Extract the [X, Y] coordinate from the center of the cell holding the provided text.  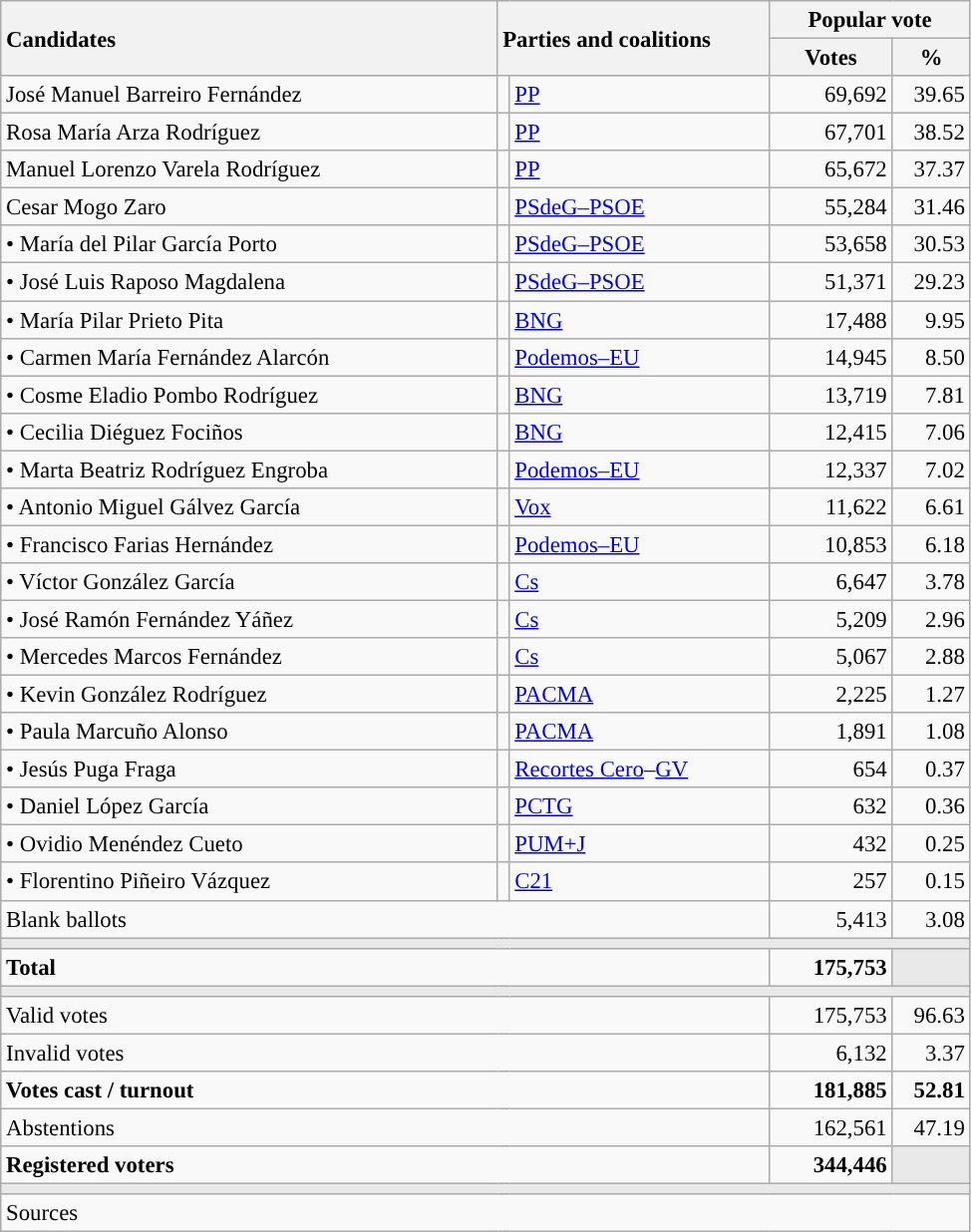
8.50 [931, 357]
654 [831, 770]
181,885 [831, 1090]
Candidates [249, 38]
• María Pilar Prieto Pita [249, 320]
13,719 [831, 395]
37.37 [931, 169]
• Carmen María Fernández Alarcón [249, 357]
2.96 [931, 619]
• Mercedes Marcos Fernández [249, 657]
Votes cast / turnout [385, 1090]
55,284 [831, 207]
9.95 [931, 320]
47.19 [931, 1127]
• Francisco Farias Hernández [249, 544]
11,622 [831, 507]
C21 [640, 882]
Blank ballots [385, 919]
Vox [640, 507]
Recortes Cero–GV [640, 770]
• José Luis Raposo Magdalena [249, 282]
1.27 [931, 695]
96.63 [931, 1016]
12,337 [831, 469]
7.81 [931, 395]
José Manuel Barreiro Fernández [249, 95]
• José Ramón Fernández Yáñez [249, 619]
• Antonio Miguel Gálvez García [249, 507]
257 [831, 882]
14,945 [831, 357]
432 [831, 844]
• Cosme Eladio Pombo Rodríguez [249, 395]
• María del Pilar García Porto [249, 244]
PUM+J [640, 844]
53,658 [831, 244]
• Jesús Puga Fraga [249, 770]
• Ovidio Menéndez Cueto [249, 844]
5,209 [831, 619]
3.37 [931, 1053]
• Paula Marcuño Alonso [249, 732]
5,413 [831, 919]
0.37 [931, 770]
5,067 [831, 657]
12,415 [831, 432]
• Kevin González Rodríguez [249, 695]
1.08 [931, 732]
51,371 [831, 282]
• Florentino Piñeiro Vázquez [249, 882]
3.08 [931, 919]
29.23 [931, 282]
344,446 [831, 1165]
7.06 [931, 432]
0.15 [931, 882]
Total [385, 967]
52.81 [931, 1090]
Sources [485, 1213]
Manuel Lorenzo Varela Rodríguez [249, 169]
31.46 [931, 207]
6.61 [931, 507]
65,672 [831, 169]
67,701 [831, 133]
632 [831, 806]
Votes [831, 58]
0.36 [931, 806]
• Víctor González García [249, 582]
6.18 [931, 544]
162,561 [831, 1127]
6,647 [831, 582]
Registered voters [385, 1165]
2,225 [831, 695]
2.88 [931, 657]
6,132 [831, 1053]
0.25 [931, 844]
30.53 [931, 244]
• Daniel López García [249, 806]
Invalid votes [385, 1053]
38.52 [931, 133]
39.65 [931, 95]
Popular vote [869, 20]
10,853 [831, 544]
69,692 [831, 95]
17,488 [831, 320]
• Marta Beatriz Rodríguez Engroba [249, 469]
• Cecilia Diéguez Fociños [249, 432]
7.02 [931, 469]
PCTG [640, 806]
Cesar Mogo Zaro [249, 207]
3.78 [931, 582]
1,891 [831, 732]
Abstentions [385, 1127]
Parties and coalitions [634, 38]
Valid votes [385, 1016]
Rosa María Arza Rodríguez [249, 133]
% [931, 58]
